Search for the cell housing the specified text and yield its [X, Y] center coordinate. 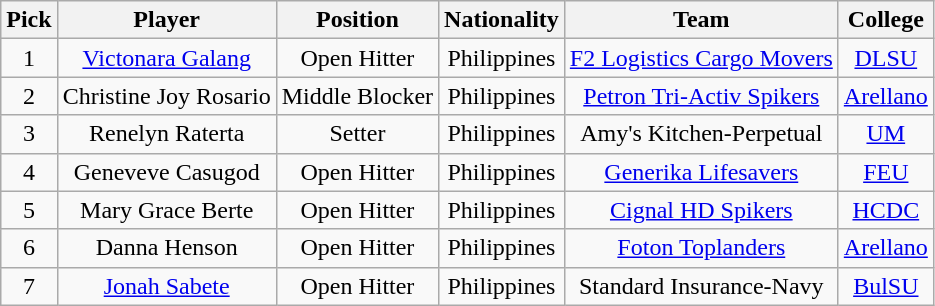
3 [29, 134]
Victonara Galang [166, 58]
4 [29, 172]
UM [886, 134]
Cignal HD Spikers [701, 210]
7 [29, 286]
Danna Henson [166, 248]
6 [29, 248]
2 [29, 96]
F2 Logistics Cargo Movers [701, 58]
Player [166, 20]
BulSU [886, 286]
1 [29, 58]
HCDC [886, 210]
Mary Grace Berte [166, 210]
College [886, 20]
5 [29, 210]
DLSU [886, 58]
Nationality [502, 20]
Christine Joy Rosario [166, 96]
Petron Tri-Activ Spikers [701, 96]
FEU [886, 172]
Position [357, 20]
Setter [357, 134]
Team [701, 20]
Renelyn Raterta [166, 134]
Pick [29, 20]
Amy's Kitchen-Perpetual [701, 134]
Standard Insurance-Navy [701, 286]
Foton Toplanders [701, 248]
Geneveve Casugod [166, 172]
Middle Blocker [357, 96]
Jonah Sabete [166, 286]
Generika Lifesavers [701, 172]
